Output the [X, Y] coordinate of the center of the cell containing the given text.  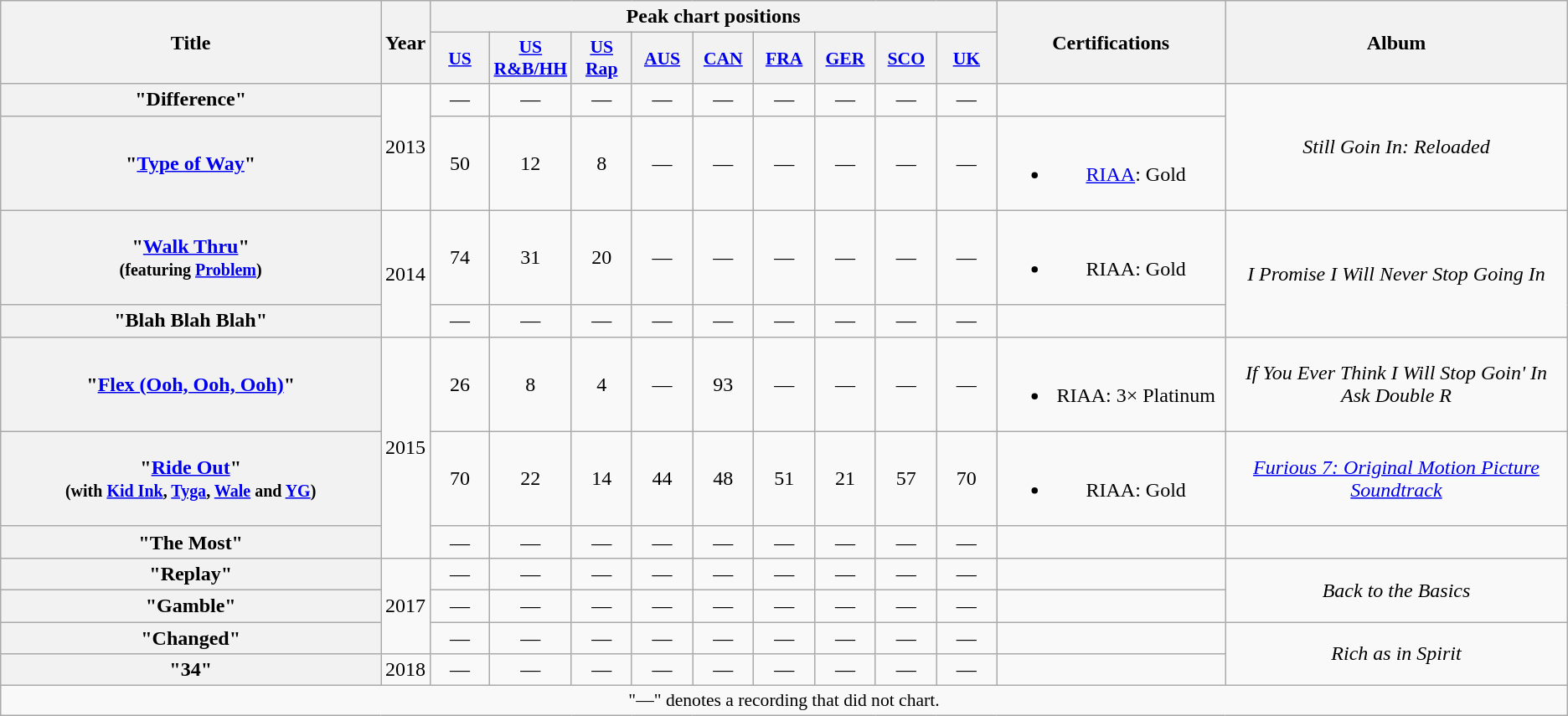
2013 [405, 147]
"Flex (Ooh, Ooh, Ooh)" [191, 384]
FRA [784, 59]
"Ride Out"(with Kid Ink, Tyga, Wale and YG) [191, 479]
"Type of Way" [191, 162]
RIAA: 3× Platinum [1111, 384]
If You Ever Think I Will Stop Goin' In Ask Double R [1397, 384]
US R&B/HH [530, 59]
"Gamble" [191, 605]
Year [405, 42]
USRap [601, 59]
SCO [906, 59]
"Changed" [191, 637]
Furious 7: Original Motion Picture Soundtrack [1397, 479]
2018 [405, 670]
Still Goin In: Reloaded [1397, 147]
93 [724, 384]
"Walk Thru"(featuring Problem) [191, 258]
74 [461, 258]
57 [906, 479]
AUS [662, 59]
14 [601, 479]
Album [1397, 42]
US [461, 59]
"—" denotes a recording that did not chart. [784, 701]
48 [724, 479]
"Replay" [191, 574]
4 [601, 384]
31 [530, 258]
26 [461, 384]
"34" [191, 670]
21 [844, 479]
"The Most" [191, 542]
20 [601, 258]
12 [530, 162]
Rich as in Spirit [1397, 653]
44 [662, 479]
GER [844, 59]
I Promise I Will Never Stop Going In [1397, 273]
"Blah Blah Blah" [191, 321]
"Difference" [191, 100]
Title [191, 42]
51 [784, 479]
Back to the Basics [1397, 590]
2017 [405, 605]
22 [530, 479]
UK [967, 59]
Certifications [1111, 42]
50 [461, 162]
CAN [724, 59]
Peak chart positions [714, 17]
2015 [405, 447]
2014 [405, 273]
